Capture the cell that displays the provided text and extract its [X, Y] central coordinate. 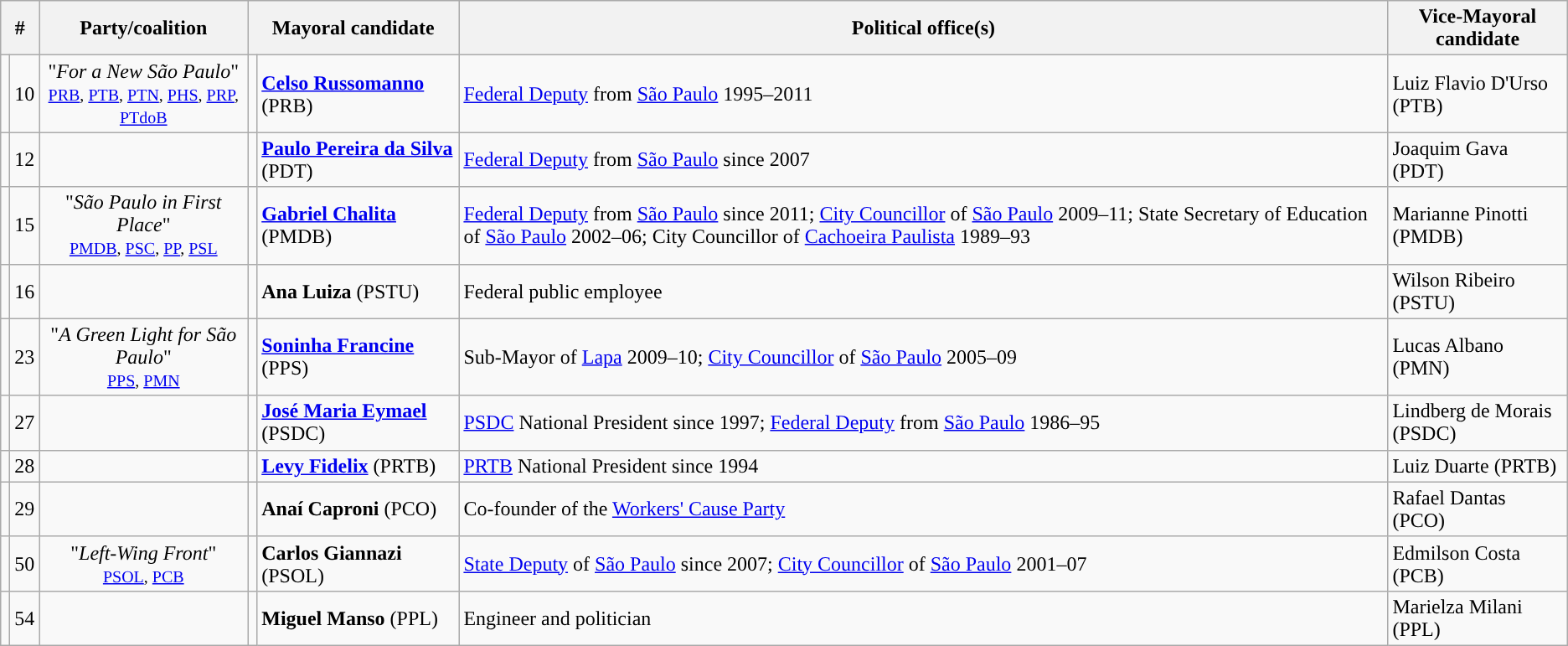
PRTB National President since 1994 [923, 466]
Edmilson Costa (PCB) [1478, 563]
23 [25, 357]
50 [25, 563]
Federal Deputy from São Paulo 1995–2011 [923, 94]
Soninha Francine (PPS) [358, 357]
"For a New São Paulo"PRB, PTB, PTN, PHS, PRP, PTdoB [144, 94]
Political office(s) [923, 28]
Lindberg de Morais (PSDC) [1478, 422]
12 [25, 159]
16 [25, 292]
# [20, 28]
10 [25, 94]
15 [25, 225]
"A Green Light for São Paulo"PPS, PMN [144, 357]
José Maria Eymael (PSDC) [358, 422]
"São Paulo in First Place"PMDB, PSC, PP, PSL [144, 225]
Federal public employee [923, 292]
Miguel Manso (PPL) [358, 618]
Marielza Milani (PPL) [1478, 618]
Federal Deputy from São Paulo since 2007 [923, 159]
Party/coalition [144, 28]
Celso Russomanno (PRB) [358, 94]
Ana Luiza (PSTU) [358, 292]
Wilson Ribeiro (PSTU) [1478, 292]
Luiz Flavio D'Urso (PTB) [1478, 94]
Anaí Caproni (PCO) [358, 509]
Mayoral candidate [353, 28]
54 [25, 618]
Luiz Duarte (PRTB) [1478, 466]
Joaquim Gava (PDT) [1478, 159]
Vice-Mayoral candidate [1478, 28]
Paulo Pereira da Silva (PDT) [358, 159]
28 [25, 466]
Gabriel Chalita (PMDB) [358, 225]
Co-founder of the Workers' Cause Party [923, 509]
Rafael Dantas (PCO) [1478, 509]
Sub-Mayor of Lapa 2009–10; City Councillor of São Paulo 2005–09 [923, 357]
Lucas Albano (PMN) [1478, 357]
Carlos Giannazi (PSOL) [358, 563]
State Deputy of São Paulo since 2007; City Councillor of São Paulo 2001–07 [923, 563]
Levy Fidelix (PRTB) [358, 466]
PSDC National President since 1997; Federal Deputy from São Paulo 1986–95 [923, 422]
29 [25, 509]
27 [25, 422]
Marianne Pinotti (PMDB) [1478, 225]
Engineer and politician [923, 618]
"Left-Wing Front"PSOL, PCB [144, 563]
